Determine the (X, Y) coordinate at the center of the cell enclosing the given text.  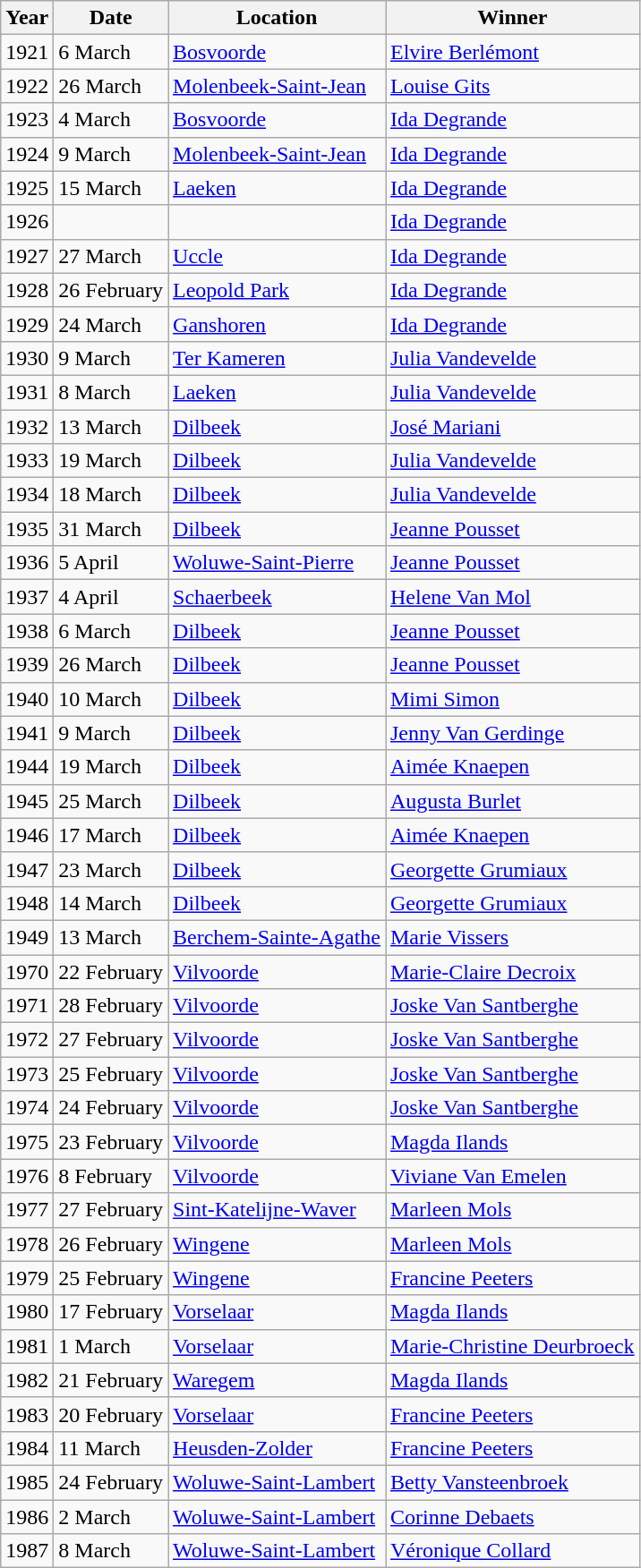
1946 (27, 835)
Helene Van Mol (512, 597)
1927 (27, 256)
1986 (27, 1517)
1937 (27, 597)
Leopold Park (278, 290)
1941 (27, 733)
1926 (27, 222)
1923 (27, 120)
8 February (111, 1176)
1947 (27, 869)
2 March (111, 1517)
1940 (27, 699)
1 March (111, 1346)
1974 (27, 1108)
1971 (27, 1006)
Jenny Van Gerdinge (512, 733)
18 March (111, 495)
Véronique Collard (512, 1551)
Viviane Van Emelen (512, 1176)
31 March (111, 529)
1934 (27, 495)
1945 (27, 801)
Ganshoren (278, 324)
10 March (111, 699)
1980 (27, 1312)
1987 (27, 1551)
Heusden-Zolder (278, 1448)
José Mariani (512, 427)
1949 (27, 937)
Winner (512, 18)
28 February (111, 1006)
Mimi Simon (512, 699)
4 April (111, 597)
1932 (27, 427)
1985 (27, 1482)
15 March (111, 188)
Date (111, 18)
1981 (27, 1346)
Marie-Christine Deurbroeck (512, 1346)
23 February (111, 1142)
Louise Gits (512, 86)
1925 (27, 188)
1976 (27, 1176)
Year (27, 18)
5 April (111, 563)
Ter Kameren (278, 358)
22 February (111, 971)
1939 (27, 665)
1977 (27, 1210)
Marie Vissers (512, 937)
1936 (27, 563)
1924 (27, 154)
Sint-Katelijne-Waver (278, 1210)
1930 (27, 358)
Betty Vansteenbroek (512, 1482)
1970 (27, 971)
1948 (27, 903)
Marie-Claire Decroix (512, 971)
Woluwe-Saint-Pierre (278, 563)
Schaerbeek (278, 597)
24 March (111, 324)
Waregem (278, 1380)
20 February (111, 1414)
Uccle (278, 256)
21 February (111, 1380)
1983 (27, 1414)
Augusta Burlet (512, 801)
1975 (27, 1142)
1982 (27, 1380)
17 February (111, 1312)
1973 (27, 1074)
27 March (111, 256)
17 March (111, 835)
1929 (27, 324)
25 March (111, 801)
Corinne Debaets (512, 1517)
14 March (111, 903)
1928 (27, 290)
1938 (27, 631)
1972 (27, 1040)
Elvire Berlémont (512, 52)
1978 (27, 1244)
1984 (27, 1448)
23 March (111, 869)
Location (278, 18)
1922 (27, 86)
11 March (111, 1448)
1931 (27, 392)
4 March (111, 120)
1935 (27, 529)
1921 (27, 52)
1979 (27, 1278)
Berchem-Sainte-Agathe (278, 937)
1933 (27, 461)
1944 (27, 767)
